Find where the given text appears and provide that cell's center as [x, y] coordinate. 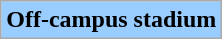
Off-campus stadium [112, 20]
